Pinpoint the cell where the given text exists, returning its [X, Y] midpoint coordinate. 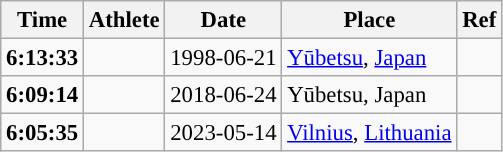
Ref [480, 20]
6:13:33 [42, 58]
Place [370, 20]
Athlete [124, 20]
6:09:14 [42, 95]
Time [42, 20]
Date [224, 20]
2023-05-14 [224, 133]
Vilnius, Lithuania [370, 133]
2018-06-24 [224, 95]
6:05:35 [42, 133]
1998-06-21 [224, 58]
